Determine the (x, y) coordinate at the center of the cell enclosing the given text.  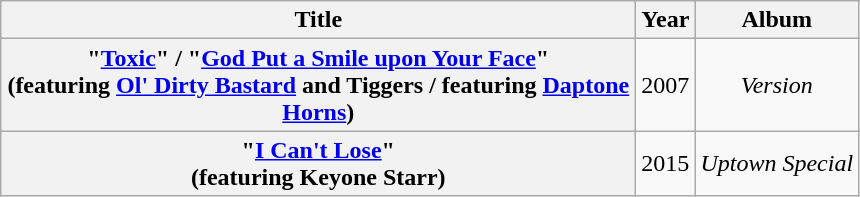
2007 (666, 85)
"Toxic" / "God Put a Smile upon Your Face"(featuring Ol' Dirty Bastard and Tiggers / featuring Daptone Horns) (318, 85)
2015 (666, 164)
Title (318, 20)
Album (777, 20)
Year (666, 20)
"I Can't Lose"(featuring Keyone Starr) (318, 164)
Version (777, 85)
Uptown Special (777, 164)
